Capture the cell that displays the provided text and extract its (x, y) central coordinate. 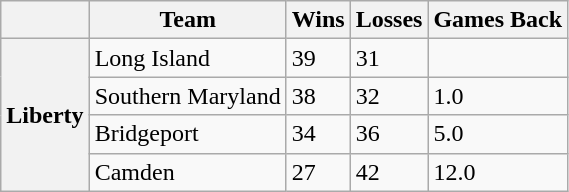
27 (318, 172)
Long Island (188, 58)
38 (318, 96)
32 (389, 96)
Losses (389, 20)
Liberty (45, 115)
31 (389, 58)
Games Back (498, 20)
36 (389, 134)
Southern Maryland (188, 96)
34 (318, 134)
Team (188, 20)
Bridgeport (188, 134)
1.0 (498, 96)
42 (389, 172)
Camden (188, 172)
Wins (318, 20)
39 (318, 58)
12.0 (498, 172)
5.0 (498, 134)
